Return the [x, y] coordinate for the center point of the cell that contains the specified text.  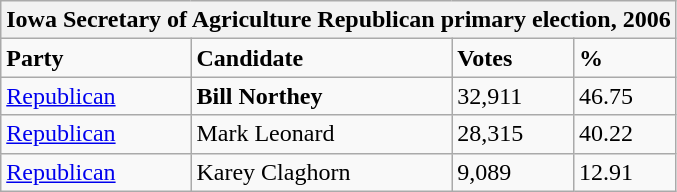
46.75 [624, 96]
32,911 [513, 96]
Iowa Secretary of Agriculture Republican primary election, 2006 [338, 20]
Mark Leonard [322, 134]
% [624, 58]
Karey Claghorn [322, 172]
Candidate [322, 58]
Bill Northey [322, 96]
Votes [513, 58]
9,089 [513, 172]
28,315 [513, 134]
12.91 [624, 172]
40.22 [624, 134]
Party [96, 58]
